Return the (x, y) coordinate for the center point of the cell that contains the specified text.  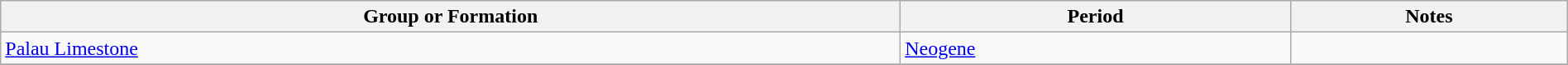
Neogene (1096, 48)
Group or Formation (451, 17)
Notes (1429, 17)
Period (1096, 17)
Palau Limestone (451, 48)
